Detect which cell encompasses the target text, then output its (x, y) center coordinate. 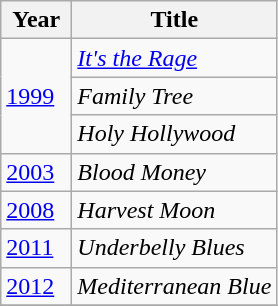
1999 (36, 96)
Harvest Moon (174, 210)
2008 (36, 210)
Family Tree (174, 96)
It's the Rage (174, 58)
Holy Hollywood (174, 134)
Title (174, 20)
Blood Money (174, 172)
Year (36, 20)
2003 (36, 172)
2011 (36, 248)
2012 (36, 286)
Underbelly Blues (174, 248)
Mediterranean Blue (174, 286)
